Provide the [X, Y] coordinate of the cell's center where the given text is located.  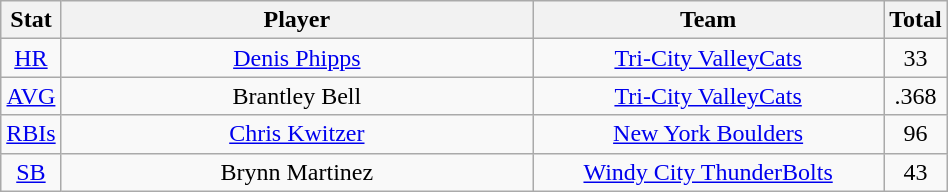
New York Boulders [708, 134]
Stat [31, 20]
Total [916, 20]
Denis Phipps [296, 58]
43 [916, 172]
33 [916, 58]
Brynn Martinez [296, 172]
SB [31, 172]
AVG [31, 96]
Chris Kwitzer [296, 134]
Windy City ThunderBolts [708, 172]
Player [296, 20]
Brantley Bell [296, 96]
Team [708, 20]
HR [31, 58]
RBIs [31, 134]
.368 [916, 96]
96 [916, 134]
